Find where the given text appears and provide that cell's center as [x, y] coordinate. 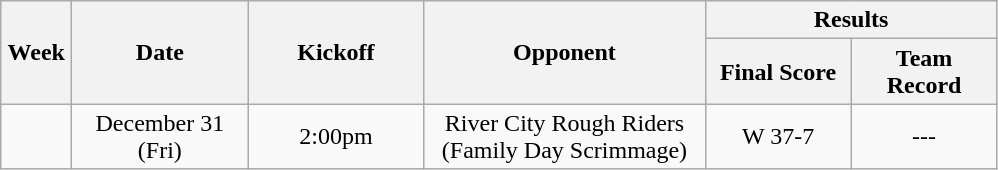
Final Score [778, 72]
Kickoff [336, 52]
Week [36, 52]
Opponent [564, 52]
--- [924, 136]
Results [851, 20]
River City Rough Riders(Family Day Scrimmage) [564, 136]
W 37-7 [778, 136]
December 31 (Fri) [160, 136]
Date [160, 52]
Team Record [924, 72]
2:00pm [336, 136]
